Detect which cell encompasses the target text, then output its [X, Y] center coordinate. 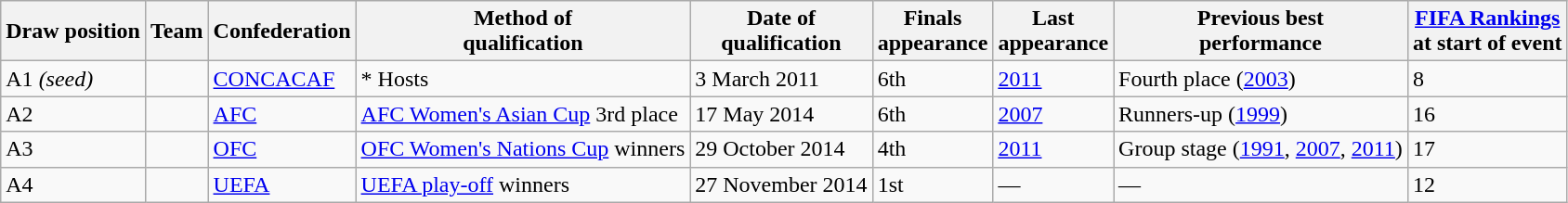
29 October 2014 [781, 149]
A2 [73, 114]
OFC [282, 149]
27 November 2014 [781, 184]
UEFA [282, 184]
Draw position [73, 32]
FIFA Rankingsat start of event [1487, 32]
Confederation [282, 32]
Group stage (1991, 2007, 2011) [1261, 149]
17 [1487, 149]
8 [1487, 79]
Previous bestperformance [1261, 32]
12 [1487, 184]
CONCACAF [282, 79]
Team [176, 32]
3 March 2011 [781, 79]
UEFA play-off winners [523, 184]
Lastappearance [1053, 32]
4th [933, 149]
AFC Women's Asian Cup 3rd place [523, 114]
17 May 2014 [781, 114]
A4 [73, 184]
Runners-up (1999) [1261, 114]
Fourth place (2003) [1261, 79]
OFC Women's Nations Cup winners [523, 149]
* Hosts [523, 79]
A1 (seed) [73, 79]
AFC [282, 114]
Method ofqualification [523, 32]
Finalsappearance [933, 32]
1st [933, 184]
Date ofqualification [781, 32]
A3 [73, 149]
2007 [1053, 114]
16 [1487, 114]
